Pinpoint the cell where the given text exists, returning its (X, Y) midpoint coordinate. 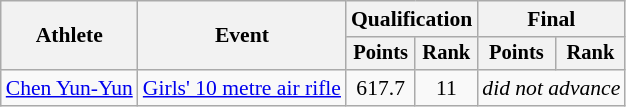
did not advance (551, 88)
617.7 (380, 88)
Athlete (70, 36)
Chen Yun-Yun (70, 88)
11 (446, 88)
Qualification (412, 19)
Final (551, 19)
Girls' 10 metre air rifle (242, 88)
Event (242, 36)
